Pinpoint the cell where the given text exists, returning its [x, y] midpoint coordinate. 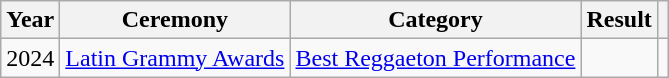
2024 [30, 58]
Result [619, 20]
Year [30, 20]
Best Reggaeton Performance [436, 58]
Ceremony [175, 20]
Latin Grammy Awards [175, 58]
Category [436, 20]
